Output the [x, y] coordinate of the center of the cell containing the given text.  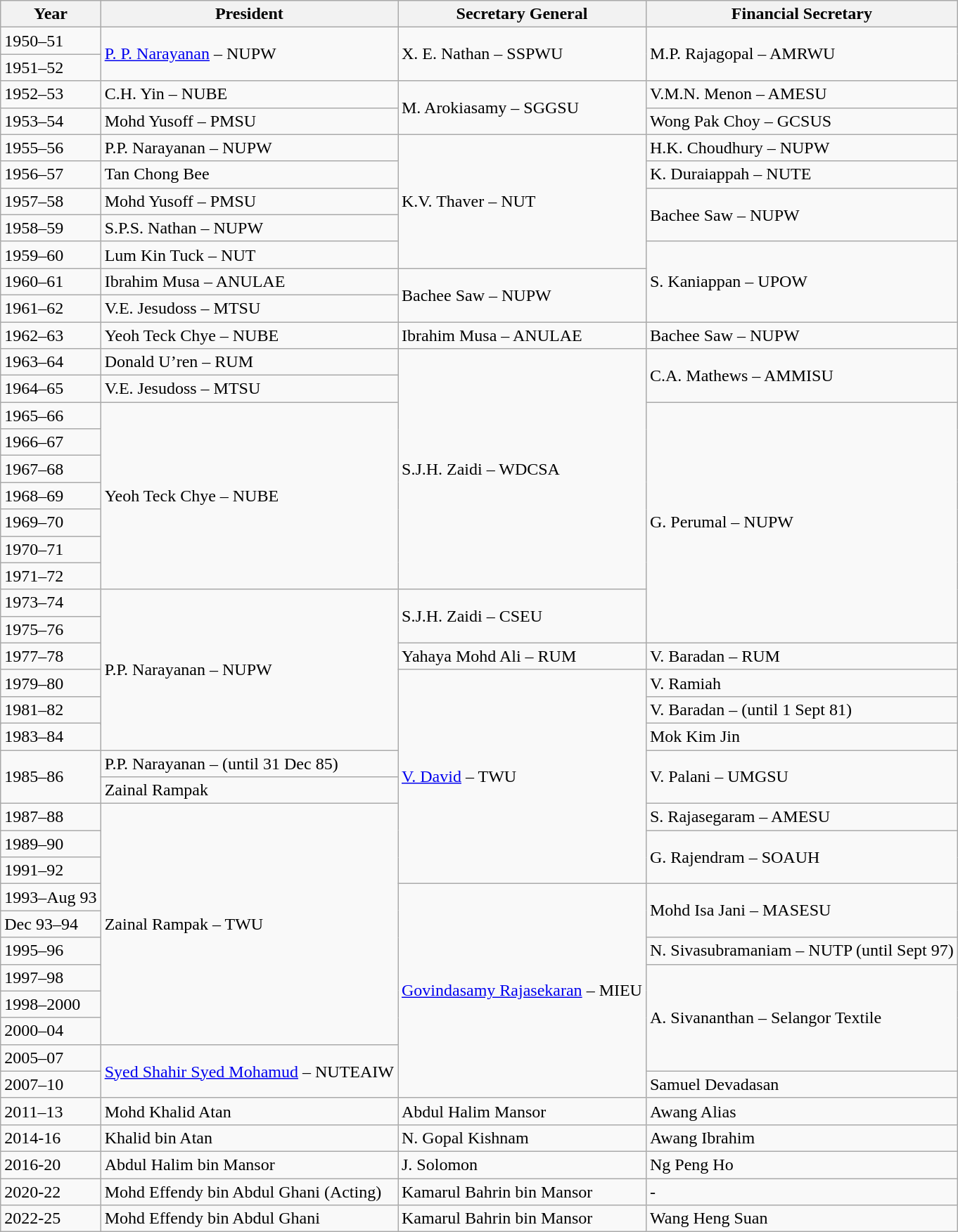
1967–68 [51, 469]
Mohd Effendy bin Abdul Ghani (Acting) [249, 1192]
1957–58 [51, 201]
Wong Pak Choy – GCSUS [802, 121]
S. Kaniappan – UPOW [802, 281]
C.A. Mathews – AMMISU [802, 376]
A. Sivananthan – Selangor Textile [802, 1018]
1961–62 [51, 308]
Financial Secretary [802, 14]
Year [51, 14]
2022-25 [51, 1219]
1951–52 [51, 68]
Awang Ibrahim [802, 1138]
1952–53 [51, 94]
Wang Heng Suan [802, 1219]
Khalid bin Atan [249, 1138]
1987–88 [51, 817]
Zainal Rampak – TWU [249, 924]
1969–70 [51, 522]
Donald U’ren – RUM [249, 362]
V. Ramiah [802, 683]
2020-22 [51, 1192]
S.J.H. Zaidi – CSEU [522, 616]
1981–82 [51, 710]
Govindasamy Rajasekaran – MIEU [522, 991]
Mohd Khalid Atan [249, 1111]
Mok Kim Jin [802, 736]
2005–07 [51, 1058]
2014-16 [51, 1138]
1998–2000 [51, 1004]
1960–61 [51, 281]
1985–86 [51, 776]
1966–67 [51, 442]
1959–60 [51, 255]
2011–13 [51, 1111]
N. Gopal Kishnam [522, 1138]
Abdul Halim Mansor [522, 1111]
1979–80 [51, 683]
K.V. Thaver – NUT [522, 201]
1968–69 [51, 496]
V. Baradan – RUM [802, 656]
1971–72 [51, 576]
M.P. Rajagopal – AMRWU [802, 54]
1956–57 [51, 174]
Lum Kin Tuck – NUT [249, 255]
1955–56 [51, 148]
1962–63 [51, 335]
Zainal Rampak [249, 790]
S.P.S. Nathan – NUPW [249, 228]
2000–04 [51, 1031]
1993–Aug 93 [51, 897]
1989–90 [51, 844]
G. Perumal – NUPW [802, 523]
Abdul Halim bin Mansor [249, 1164]
M. Arokiasamy – SGGSU [522, 108]
X. E. Nathan – SSPWU [522, 54]
1963–64 [51, 362]
P.P. Narayanan – (until 31 Dec 85) [249, 763]
J. Solomon [522, 1164]
1964–65 [51, 389]
1975–76 [51, 629]
V. David – TWU [522, 776]
K. Duraiappah – NUTE [802, 174]
1995–96 [51, 951]
V.M.N. Menon – AMESU [802, 94]
Samuel Devadasan [802, 1084]
S.J.H. Zaidi – WDCSA [522, 470]
2016-20 [51, 1164]
N. Sivasubramaniam – NUTP (until Sept 97) [802, 951]
Tan Chong Bee [249, 174]
1973–74 [51, 603]
- [802, 1192]
H.K. Choudhury – NUPW [802, 148]
1970–71 [51, 549]
1991–92 [51, 871]
1953–54 [51, 121]
Ng Peng Ho [802, 1164]
V. Baradan – (until 1 Sept 81) [802, 710]
C.H. Yin – NUBE [249, 94]
S. Rajasegaram – AMESU [802, 817]
Dec 93–94 [51, 924]
P. P. Narayanan – NUPW [249, 54]
Mohd Isa Jani – MASESU [802, 911]
Yahaya Mohd Ali – RUM [522, 656]
1965–66 [51, 416]
G. Rajendram – SOAUH [802, 857]
Awang Alias [802, 1111]
1983–84 [51, 736]
Syed Shahir Syed Mohamud – NUTEAIW [249, 1071]
2007–10 [51, 1084]
V. Palani – UMGSU [802, 776]
President [249, 14]
1950–51 [51, 41]
Mohd Effendy bin Abdul Ghani [249, 1219]
Secretary General [522, 14]
1997–98 [51, 977]
1977–78 [51, 656]
1958–59 [51, 228]
